Provide the [x, y] coordinate of the cell's center where the given text is located.  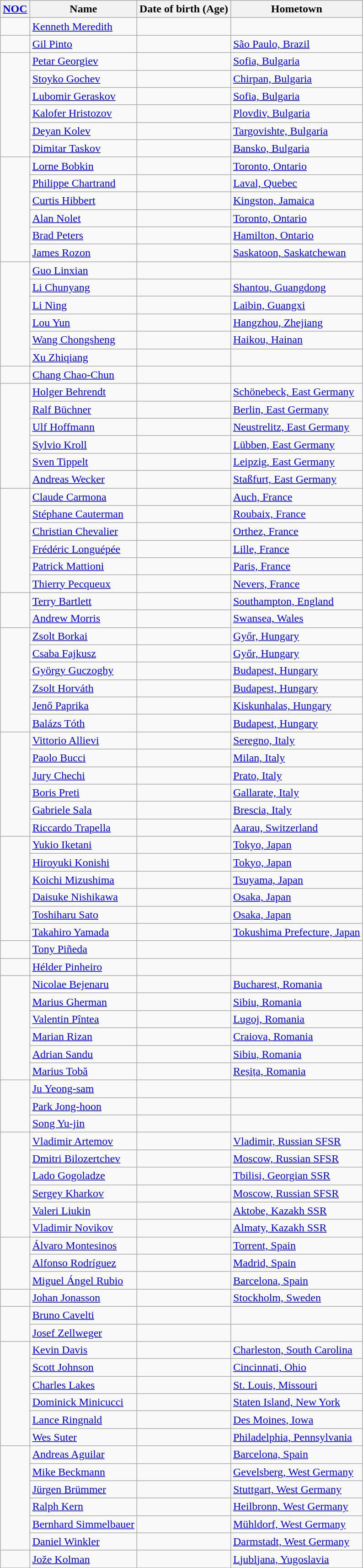
Hélder Pinheiro [83, 967]
Craiova, Romania [296, 1036]
Gil Pinto [83, 44]
Reșița, Romania [296, 1072]
Adrian Sandu [83, 1054]
Chirpan, Bulgaria [296, 79]
Lorne Bobkin [83, 166]
Daisuke Nishikawa [83, 897]
Ju Yeong-sam [83, 1089]
Park Jong-hoon [83, 1106]
Charleston, South Carolina [296, 1350]
Vladimir, Russian SFSR [296, 1141]
Dmitri Bilozertchev [83, 1158]
Roubaix, France [296, 514]
Bruno Cavelti [83, 1315]
Johan Jonasson [83, 1298]
Darmstadt, West Germany [296, 1541]
Almaty, Kazakh SSR [296, 1228]
Alfonso Rodríguez [83, 1263]
Stockholm, Sweden [296, 1298]
Wes Suter [83, 1437]
Lubomir Geraskov [83, 96]
Tokushima Prefecture, Japan [296, 932]
Date of birth (Age) [184, 9]
Lado Gogoladze [83, 1176]
Marian Rizan [83, 1036]
Cincinnati, Ohio [296, 1368]
Kingston, Jamaica [296, 200]
Brad Peters [83, 236]
Vladimir Artemov [83, 1141]
Miguel Ángel Rubio [83, 1280]
Frédéric Longuépée [83, 549]
Josef Zellweger [83, 1333]
Lance Ringnald [83, 1420]
Staßfurt, East Germany [296, 479]
Stuttgart, West Germany [296, 1489]
Schönebeck, East Germany [296, 392]
Jože Kolman [83, 1559]
Li Chunyang [83, 288]
Guo Linxian [83, 270]
Bernhard Simmelbauer [83, 1524]
Ralf Büchner [83, 410]
Marius Gherman [83, 1002]
Lille, France [296, 549]
Philippe Chartrand [83, 183]
Leipzig, East Germany [296, 462]
Targovishte, Bulgaria [296, 131]
Zsolt Borkai [83, 636]
Paolo Bucci [83, 758]
Marius Tobă [83, 1072]
Balázs Tóth [83, 723]
Kalofer Hristozov [83, 113]
St. Louis, Missouri [296, 1385]
Aarau, Switzerland [296, 828]
Hometown [296, 9]
Seregno, Italy [296, 740]
Jenő Paprika [83, 706]
Alan Nolet [83, 218]
Nevers, France [296, 584]
Madrid, Spain [296, 1263]
Gallarate, Italy [296, 793]
Andreas Aguilar [83, 1455]
Csaba Fajkusz [83, 653]
Staten Island, New York [296, 1402]
Andreas Wecker [83, 479]
Petar Georgiev [83, 61]
Torrent, Spain [296, 1245]
Lou Yun [83, 323]
Ljubljana, Yugoslavia [296, 1559]
Tsuyama, Japan [296, 880]
Hiroyuki Konishi [83, 862]
São Paulo, Brazil [296, 44]
Sylvio Kroll [83, 444]
Dimitar Taskov [83, 148]
Des Moines, Iowa [296, 1420]
Heilbronn, West Germany [296, 1507]
Wang Chongsheng [83, 340]
Jürgen Brümmer [83, 1489]
Takahiro Yamada [83, 932]
Plovdiv, Bulgaria [296, 113]
Sven Tippelt [83, 462]
Holger Behrendt [83, 392]
Bucharest, Romania [296, 984]
Bansko, Bulgaria [296, 148]
Gabriele Sala [83, 810]
Aktobe, Kazakh SSR [296, 1211]
Deyan Kolev [83, 131]
Swansea, Wales [296, 619]
Laval, Quebec [296, 183]
Daniel Winkler [83, 1541]
Philadelphia, Pennsylvania [296, 1437]
Zsolt Horváth [83, 688]
Thierry Pecqueux [83, 584]
Boris Preti [83, 793]
Curtis Hibbert [83, 200]
Neustrelitz, East Germany [296, 427]
Hangzhou, Zhejiang [296, 323]
Koichi Mizushima [83, 880]
Ralph Kern [83, 1507]
Haikou, Hainan [296, 340]
Name [83, 9]
Terry Bartlett [83, 601]
Toshiharu Sato [83, 915]
Milan, Italy [296, 758]
Hamilton, Ontario [296, 236]
Patrick Mattioni [83, 566]
Stoyko Gochev [83, 79]
Jury Chechi [83, 776]
Álvaro Montesinos [83, 1245]
James Rozon [83, 253]
Kenneth Meredith [83, 27]
Charles Lakes [83, 1385]
Vittorio Allievi [83, 740]
Orthez, France [296, 532]
Valeri Liukin [83, 1211]
Southampton, England [296, 601]
Berlin, East Germany [296, 410]
Lübben, East Germany [296, 444]
Song Yu-jin [83, 1124]
Auch, France [296, 496]
Kiskunhalas, Hungary [296, 706]
Gevelsberg, West Germany [296, 1472]
Brescia, Italy [296, 810]
Nicolae Bejenaru [83, 984]
Prato, Italy [296, 776]
Lugoj, Romania [296, 1019]
Yukio Iketani [83, 845]
Laibin, Guangxi [296, 305]
Claude Carmona [83, 496]
NOC [15, 9]
Shantou, Guangdong [296, 288]
Ulf Hoffmann [83, 427]
Dominick Minicucci [83, 1402]
Xu Zhiqiang [83, 357]
Li Ning [83, 305]
Tbilisi, Georgian SSR [296, 1176]
Kevin Davis [83, 1350]
Paris, France [296, 566]
Mühldorf, West Germany [296, 1524]
Andrew Morris [83, 619]
György Guczoghy [83, 671]
Chang Chao-Chun [83, 375]
Riccardo Trapella [83, 828]
Saskatoon, Saskatchewan [296, 253]
Vladimir Novikov [83, 1228]
Christian Chevalier [83, 532]
Mike Beckmann [83, 1472]
Stéphane Cauterman [83, 514]
Tony Piñeda [83, 949]
Scott Johnson [83, 1368]
Valentin Pîntea [83, 1019]
Sergey Kharkov [83, 1193]
